Return the [x, y] coordinate for the center point of the cell that contains the specified text.  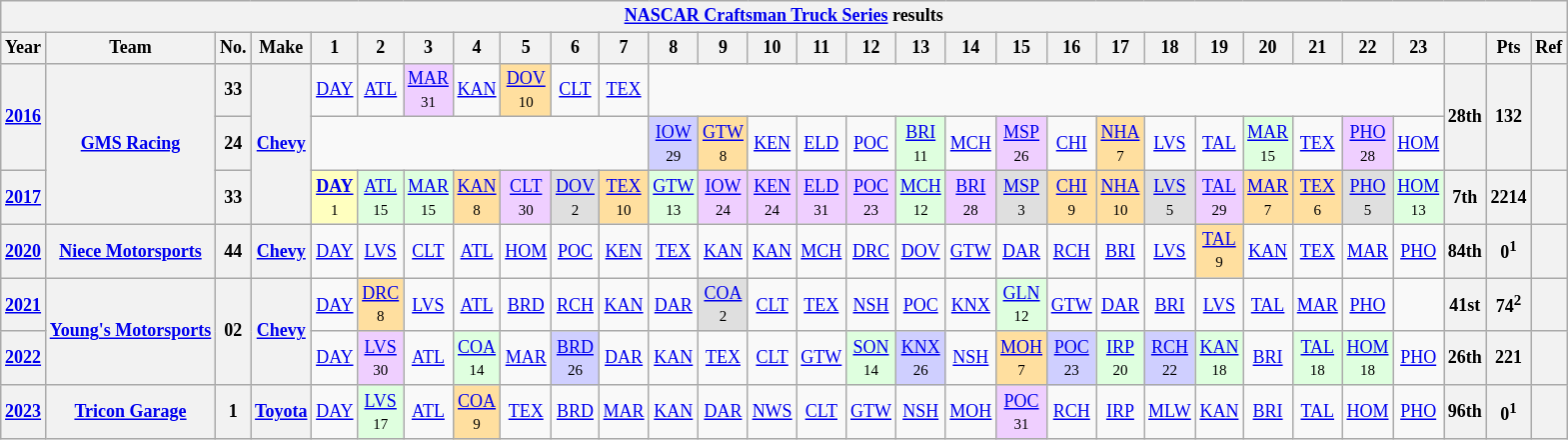
6 [576, 48]
20 [1268, 48]
TEX6 [1317, 197]
BRI28 [971, 197]
DRC8 [381, 305]
22 [1367, 48]
2020 [24, 251]
24 [234, 144]
44 [234, 251]
SON14 [871, 358]
26th [1465, 358]
ELD31 [821, 197]
Young's Motorsports [130, 332]
POC31 [1021, 412]
41st [1465, 305]
PHO5 [1367, 197]
DOV2 [576, 197]
GMS Racing [130, 144]
LVS17 [381, 412]
NWS [772, 412]
2022 [24, 358]
IOW29 [674, 144]
15 [1021, 48]
7th [1465, 197]
DRC [871, 251]
NHA7 [1120, 144]
2214 [1509, 197]
IRP20 [1120, 358]
4 [477, 48]
2017 [24, 197]
2021 [24, 305]
GTW13 [674, 197]
Tricon Garage [130, 412]
DOV [920, 251]
Year [24, 48]
BRI11 [920, 144]
02 [234, 332]
19 [1219, 48]
17 [1120, 48]
RCH22 [1169, 358]
21 [1317, 48]
TAL29 [1219, 197]
DOV10 [526, 90]
IRP [1120, 412]
NASCAR Craftsman Truck Series results [784, 16]
13 [920, 48]
10 [772, 48]
COA2 [724, 305]
TAL9 [1219, 251]
LVS5 [1169, 197]
2023 [24, 412]
HOM13 [1419, 197]
18 [1169, 48]
KEN24 [772, 197]
CLT30 [526, 197]
COA9 [477, 412]
MAR31 [429, 90]
2016 [24, 116]
GLN12 [1021, 305]
No. [234, 48]
PHO28 [1367, 144]
Toyota [282, 412]
221 [1509, 358]
23 [1419, 48]
Niece Motorsports [130, 251]
28th [1465, 116]
KAN8 [477, 197]
ELD [821, 144]
9 [724, 48]
HOM18 [1367, 358]
3 [429, 48]
96th [1465, 412]
742 [1509, 305]
8 [674, 48]
TAL18 [1317, 358]
MLW [1169, 412]
2 [381, 48]
Team [130, 48]
MAR7 [1268, 197]
CHI9 [1071, 197]
MCH12 [920, 197]
7 [624, 48]
MSP3 [1021, 197]
KNX26 [920, 358]
12 [871, 48]
GTW8 [724, 144]
MOH7 [1021, 358]
Pts [1509, 48]
MOH [971, 412]
11 [821, 48]
16 [1071, 48]
KNX [971, 305]
DAY1 [335, 197]
132 [1509, 116]
TEX10 [624, 197]
ATL15 [381, 197]
Make [282, 48]
BRD26 [576, 358]
NHA10 [1120, 197]
LVS30 [381, 358]
5 [526, 48]
COA14 [477, 358]
MSP26 [1021, 144]
IOW24 [724, 197]
Ref [1549, 48]
KAN18 [1219, 358]
CHI [1071, 144]
14 [971, 48]
84th [1465, 251]
